Return the (X, Y) coordinate for the center point of the cell that contains the specified text.  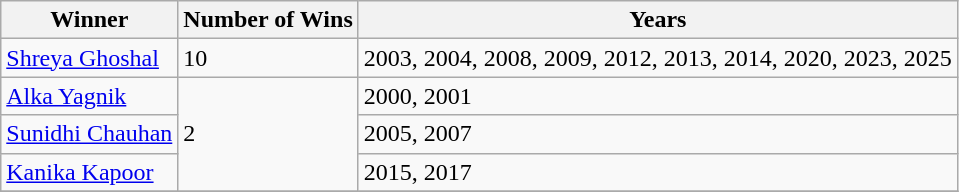
2 (268, 134)
Winner (90, 20)
Alka Yagnik (90, 96)
10 (268, 58)
2000, 2001 (658, 96)
Kanika Kapoor (90, 172)
Number of Wins (268, 20)
Years (658, 20)
Sunidhi Chauhan (90, 134)
2015, 2017 (658, 172)
2003, 2004, 2008, 2009, 2012, 2013, 2014, 2020, 2023, 2025 (658, 58)
Shreya Ghoshal (90, 58)
2005, 2007 (658, 134)
